Detect which cell encompasses the target text, then output its (x, y) center coordinate. 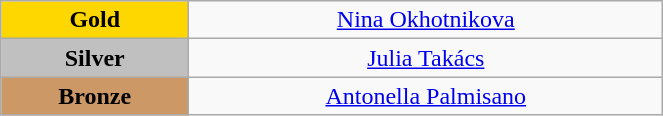
Nina Okhotnikova (426, 20)
Bronze (95, 96)
Antonella Palmisano (426, 96)
Silver (95, 58)
Julia Takács (426, 58)
Gold (95, 20)
